Search for the cell housing the specified text and yield its [X, Y] center coordinate. 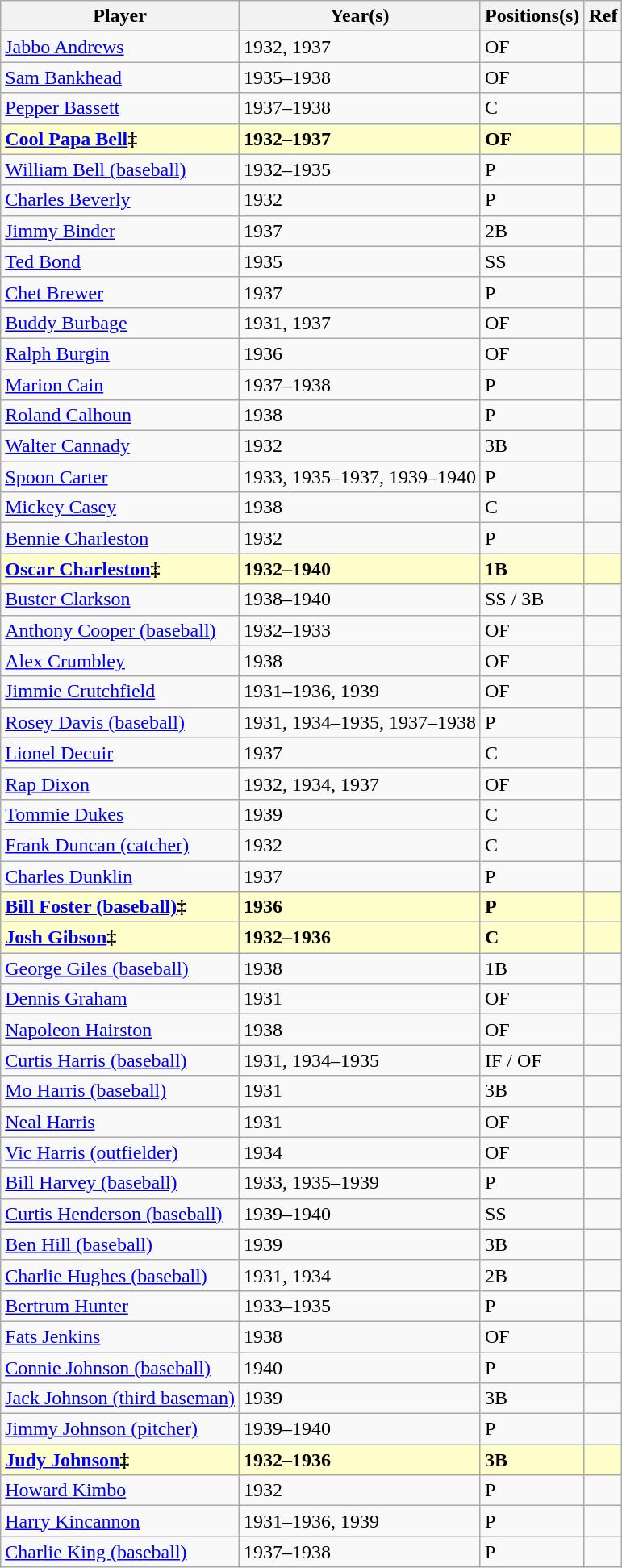
Sam Bankhead [120, 77]
Charlie Hughes (baseball) [120, 1275]
1931, 1934–1935, 1937–1938 [360, 722]
1933–1935 [360, 1306]
1932–1933 [360, 630]
Jabbo Andrews [120, 47]
Napoleon Hairston [120, 1030]
1931, 1934–1935 [360, 1060]
Curtis Henderson (baseball) [120, 1214]
Positions(s) [532, 16]
William Bell (baseball) [120, 169]
1934 [360, 1152]
Bertrum Hunter [120, 1306]
1932–1940 [360, 569]
Judy Johnson‡ [120, 1460]
Jimmie Crutchfield [120, 692]
1932, 1934, 1937 [360, 784]
1940 [360, 1368]
1933, 1935–1937, 1939–1940 [360, 477]
Spoon Carter [120, 477]
Rap Dixon [120, 784]
1933, 1935–1939 [360, 1183]
Ralph Burgin [120, 353]
1935–1938 [360, 77]
Bill Foster (baseball)‡ [120, 907]
Chet Brewer [120, 292]
Anthony Cooper (baseball) [120, 630]
Neal Harris [120, 1122]
George Giles (baseball) [120, 968]
1935 [360, 261]
Tommie Dukes [120, 814]
1938–1940 [360, 600]
Fats Jenkins [120, 1336]
Charles Dunklin [120, 876]
Roland Calhoun [120, 416]
Frank Duncan (catcher) [120, 845]
Buddy Burbage [120, 323]
Curtis Harris (baseball) [120, 1060]
Howard Kimbo [120, 1491]
Pepper Bassett [120, 108]
Jimmy Binder [120, 231]
Charles Beverly [120, 200]
Bennie Charleston [120, 538]
Buster Clarkson [120, 600]
Rosey Davis (baseball) [120, 722]
Marion Cain [120, 385]
Harry Kincannon [120, 1521]
Dennis Graham [120, 999]
Josh Gibson‡ [120, 938]
Oscar Charleston‡ [120, 569]
Player [120, 16]
1932–1937 [360, 139]
Alex Crumbley [120, 661]
1932, 1937 [360, 47]
Cool Papa Bell‡ [120, 139]
Connie Johnson (baseball) [120, 1368]
IF / OF [532, 1060]
1931, 1937 [360, 323]
1932–1935 [360, 169]
Walter Cannady [120, 446]
Jack Johnson (third baseman) [120, 1399]
Ted Bond [120, 261]
Jimmy Johnson (pitcher) [120, 1429]
Vic Harris (outfielder) [120, 1152]
Lionel Decuir [120, 753]
Bill Harvey (baseball) [120, 1183]
Year(s) [360, 16]
SS / 3B [532, 600]
Mo Harris (baseball) [120, 1091]
Ben Hill (baseball) [120, 1244]
Mickey Casey [120, 508]
Charlie King (baseball) [120, 1552]
Ref [603, 16]
1931, 1934 [360, 1275]
